Locate the cell with the specified text and output its (x, y) center coordinate. 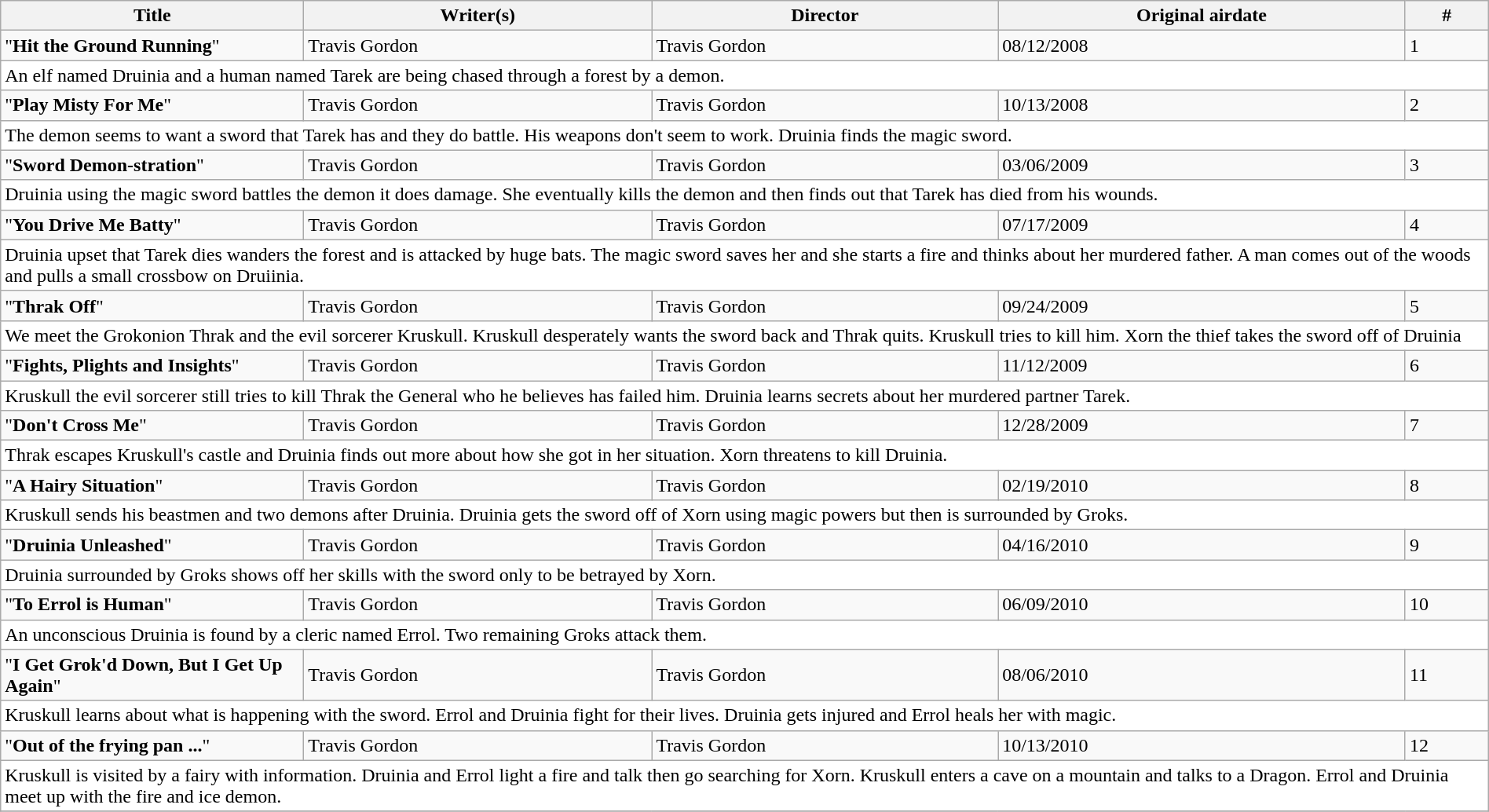
"Hit the Ground Running" (152, 46)
Kruskull sends his beastmen and two demons after Druinia. Druinia gets the sword off of Xorn using magic powers but then is surrounded by Groks. (744, 515)
Writer(s) (477, 16)
08/06/2010 (1202, 675)
08/12/2008 (1202, 46)
11/12/2009 (1202, 365)
11 (1447, 675)
"Fights, Plights and Insights" (152, 365)
Thrak escapes Kruskull's castle and Druinia finds out more about how she got in her situation. Xorn threatens to kill Druinia. (744, 455)
"To Errol is Human" (152, 605)
12/28/2009 (1202, 426)
09/24/2009 (1202, 305)
Original airdate (1202, 16)
06/09/2010 (1202, 605)
Druinia surrounded by Groks shows off her skills with the sword only to be betrayed by Xorn. (744, 575)
"A Hairy Situation" (152, 485)
3 (1447, 165)
# (1447, 16)
10 (1447, 605)
12 (1447, 745)
1 (1447, 46)
"Play Misty For Me" (152, 105)
7 (1447, 426)
Director (825, 16)
Title (152, 16)
10/13/2010 (1202, 745)
8 (1447, 485)
Kruskull learns about what is happening with the sword. Errol and Druinia fight for their lives. Druinia gets injured and Errol heals her with magic. (744, 715)
4 (1447, 225)
"Thrak Off" (152, 305)
5 (1447, 305)
2 (1447, 105)
9 (1447, 545)
"Out of the frying pan ..." (152, 745)
An unconscious Druinia is found by a cleric named Errol. Two remaining Groks attack them. (744, 635)
"Sword Demon-stration" (152, 165)
An elf named Druinia and a human named Tarek are being chased through a forest by a demon. (744, 75)
The demon seems to want a sword that Tarek has and they do battle. His weapons don't seem to work. Druinia finds the magic sword. (744, 135)
03/06/2009 (1202, 165)
"Druinia Unleashed" (152, 545)
"Don't Cross Me" (152, 426)
10/13/2008 (1202, 105)
04/16/2010 (1202, 545)
02/19/2010 (1202, 485)
"You Drive Me Batty" (152, 225)
07/17/2009 (1202, 225)
"I Get Grok'd Down, But I Get Up Again" (152, 675)
6 (1447, 365)
